Detect which cell encompasses the target text, then output its (X, Y) center coordinate. 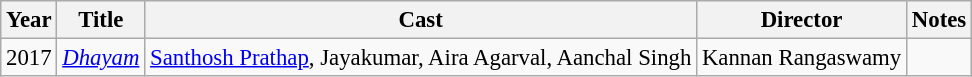
Santhosh Prathap, Jayakumar, Aira Agarval, Aanchal Singh (421, 58)
Title (101, 20)
Notes (938, 20)
Kannan Rangaswamy (802, 58)
2017 (29, 58)
Year (29, 20)
Cast (421, 20)
Director (802, 20)
Dhayam (101, 58)
